Return [x, y] of the center of cell containing provided text 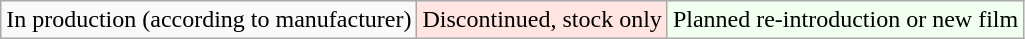
Planned re-introduction or new film [845, 20]
In production (according to manufacturer) [209, 20]
Discontinued, stock only [542, 20]
